Return (X, Y) of the center of cell containing provided text 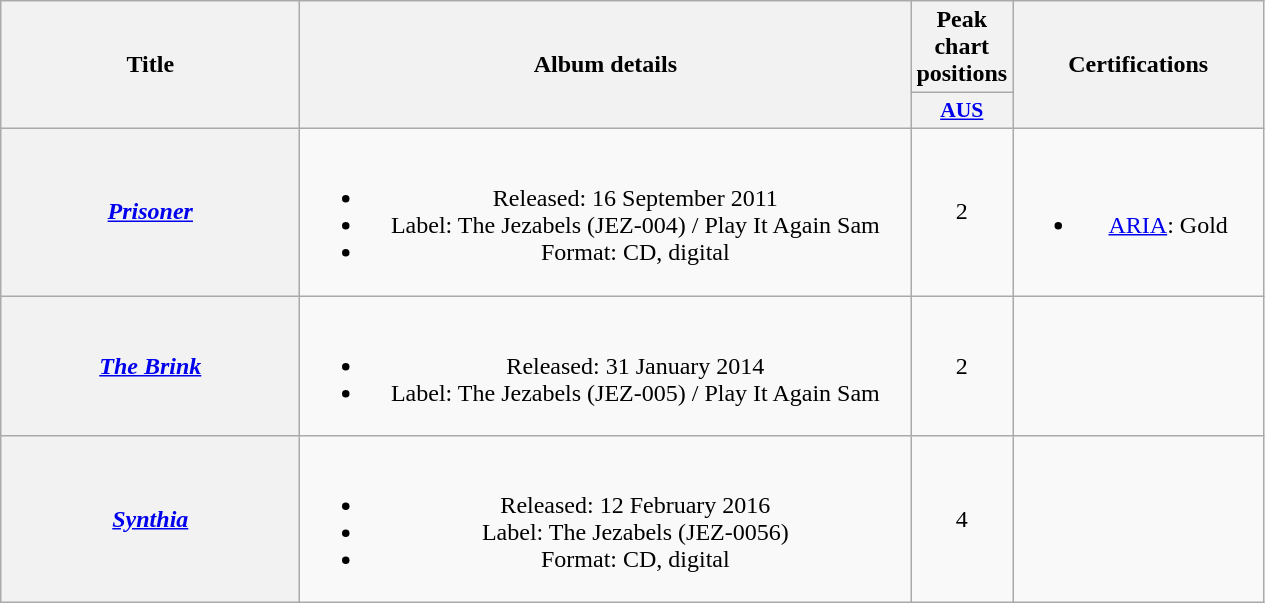
Released: 12 February 2016Label: The Jezabels (JEZ-0056)Format: CD, digital (606, 520)
Title (150, 65)
Prisoner (150, 212)
AUS (962, 111)
Peak chart positions (962, 47)
Released: 31 January 2014Label: The Jezabels (JEZ-005) / Play It Again Sam (606, 366)
Released: 16 September 2011Label: The Jezabels (JEZ-004) / Play It Again SamFormat: CD, digital (606, 212)
Synthia (150, 520)
ARIA: Gold (1138, 212)
The Brink (150, 366)
Certifications (1138, 65)
4 (962, 520)
Album details (606, 65)
